For the text-containing cell, return its midpoint in [x, y] coordinate format. 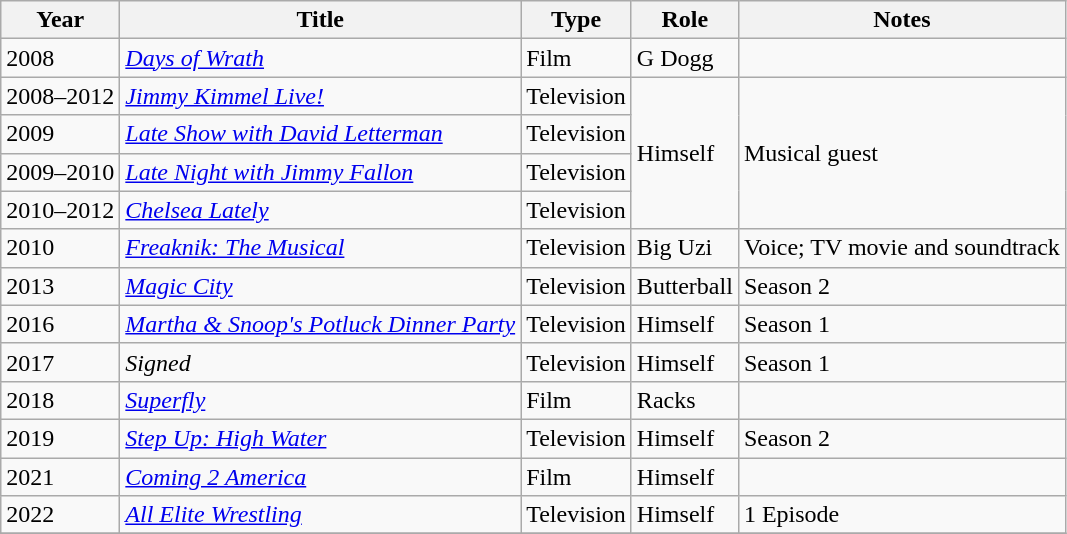
Title [320, 20]
2008–2012 [60, 96]
Role [684, 20]
All Elite Wrestling [320, 515]
2009–2010 [60, 172]
2018 [60, 400]
2013 [60, 286]
Magic City [320, 286]
Notes [902, 20]
2019 [60, 438]
Year [60, 20]
2009 [60, 134]
Big Uzi [684, 248]
Step Up: High Water [320, 438]
Jimmy Kimmel Live! [320, 96]
Martha & Snoop's Potluck Dinner Party [320, 324]
2017 [60, 362]
Chelsea Lately [320, 210]
Superfly [320, 400]
2010–2012 [60, 210]
Racks [684, 400]
2008 [60, 58]
1 Episode [902, 515]
2021 [60, 477]
Late Night with Jimmy Fallon [320, 172]
2010 [60, 248]
Days of Wrath [320, 58]
Freaknik: The Musical [320, 248]
Type [576, 20]
Signed [320, 362]
Late Show with David Letterman [320, 134]
2016 [60, 324]
2022 [60, 515]
G Dogg [684, 58]
Voice; TV movie and soundtrack [902, 248]
Musical guest [902, 153]
Coming 2 America [320, 477]
Butterball [684, 286]
